Scan for the cell matching the given text and deliver its [X, Y] coordinate at center. 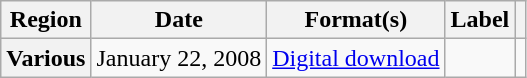
Region [46, 20]
Digital download [356, 58]
Format(s) [356, 20]
Various [46, 58]
January 22, 2008 [179, 58]
Label [480, 20]
Date [179, 20]
